Provide the [X, Y] coordinate of the cell's center where the given text is located.  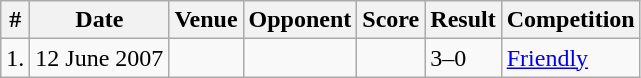
Score [391, 20]
12 June 2007 [100, 58]
Opponent [300, 20]
1. [16, 58]
Result [463, 20]
Date [100, 20]
3–0 [463, 58]
# [16, 20]
Friendly [570, 58]
Venue [206, 20]
Competition [570, 20]
